Detect which cell encompasses the target text, then output its [X, Y] center coordinate. 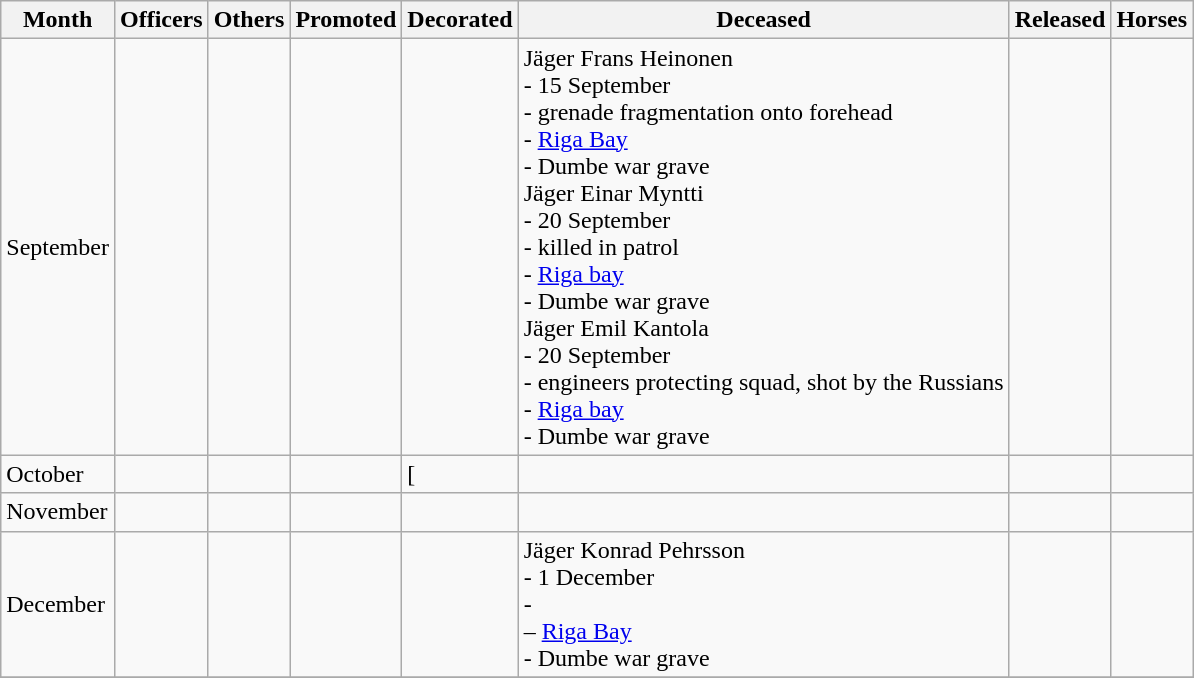
Others [249, 20]
Decorated [460, 20]
September [58, 247]
Promoted [346, 20]
Horses [1152, 20]
November [58, 512]
[ [460, 474]
Month [58, 20]
Jäger Konrad Pehrsson- 1 December- – Riga Bay- Dumbe war grave [764, 604]
Deceased [764, 20]
Officers [161, 20]
December [58, 604]
October [58, 474]
Released [1060, 20]
